Return the (x, y) coordinate for the center point of the cell that contains the specified text.  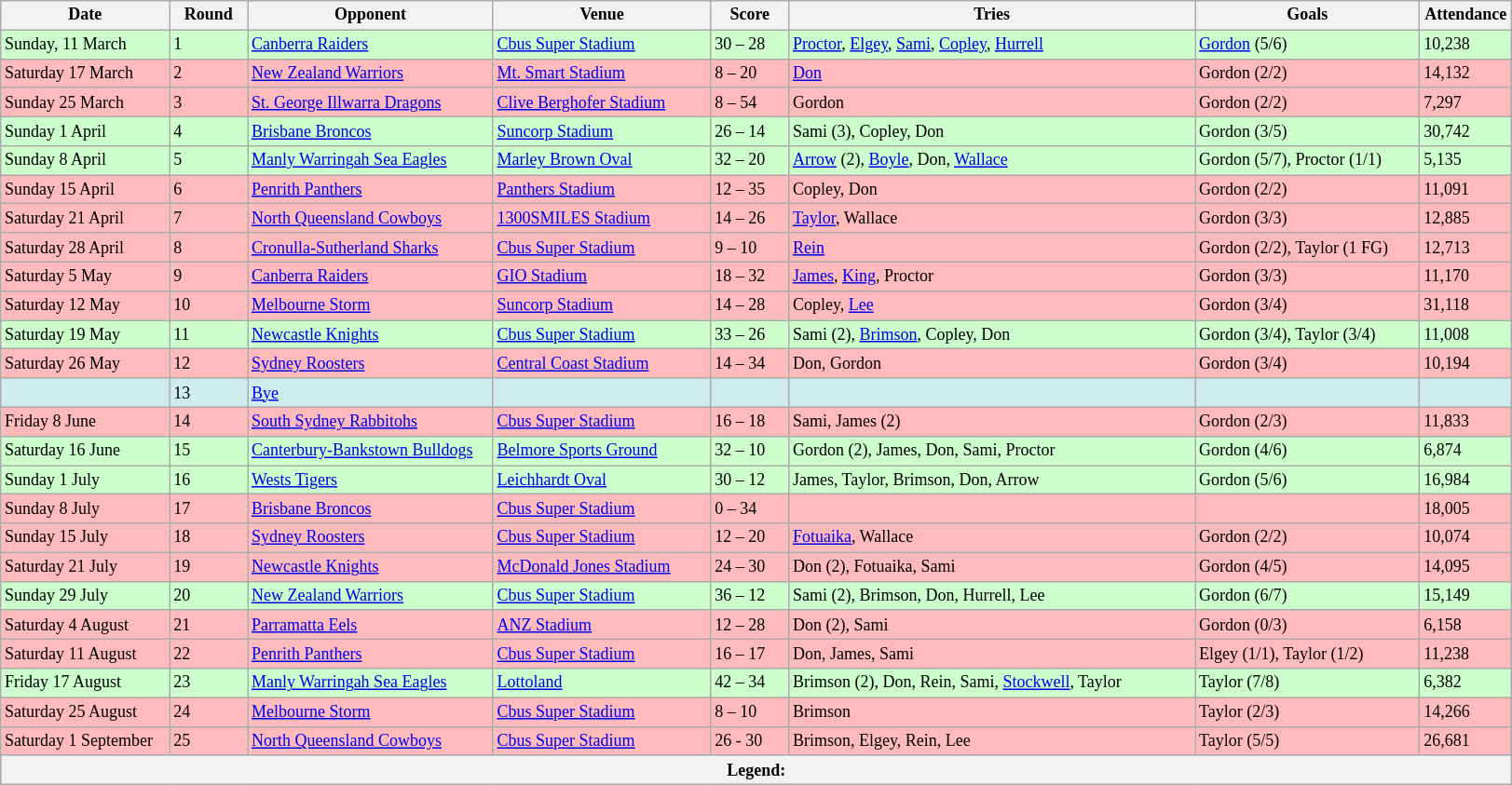
Copley, Don (992, 190)
Saturday 19 May (86, 335)
11,091 (1466, 190)
21 (209, 624)
6,874 (1466, 451)
Sunday, 11 March (86, 45)
12,885 (1466, 218)
1 (209, 45)
12,713 (1466, 248)
7 (209, 218)
Don (992, 73)
19 (209, 566)
16 – 17 (750, 654)
25 (209, 741)
14 (209, 421)
Gordon (3/5) (1308, 130)
Fotuaika, Wallace (992, 538)
Gordon (6/7) (1308, 596)
Friday 17 August (86, 683)
18,005 (1466, 508)
Gordon (3/4), Taylor (3/4) (1308, 335)
Saturday 21 July (86, 566)
14,095 (1466, 566)
10,074 (1466, 538)
Proctor, Elgey, Sami, Copley, Hurrell (992, 45)
Brimson (992, 711)
Saturday 28 April (86, 248)
5 (209, 160)
16,984 (1466, 480)
32 – 20 (750, 160)
3 (209, 102)
GIO Stadium (602, 276)
12 (209, 363)
8 – 20 (750, 73)
Gordon (5/7), Proctor (1/1) (1308, 160)
6,158 (1466, 624)
Panthers Stadium (602, 190)
16 – 18 (750, 421)
Sunday 1 July (86, 480)
Mt. Smart Stadium (602, 73)
ANZ Stadium (602, 624)
15 (209, 451)
Leichhardt Oval (602, 480)
Parramatta Eels (371, 624)
7,297 (1466, 102)
10,194 (1466, 363)
Opponent (371, 15)
5,135 (1466, 160)
4 (209, 130)
Taylor (7/8) (1308, 683)
Saturday 26 May (86, 363)
Bye (371, 393)
15,149 (1466, 596)
Belmore Sports Ground (602, 451)
Sami, James (2) (992, 421)
Marley Brown Oval (602, 160)
18 – 32 (750, 276)
Taylor, Wallace (992, 218)
Gordon (4/5) (1308, 566)
10 (209, 305)
Saturday 21 April (86, 218)
Attendance (1466, 15)
24 – 30 (750, 566)
14,266 (1466, 711)
20 (209, 596)
30,742 (1466, 130)
Score (750, 15)
Canterbury-Bankstown Bulldogs (371, 451)
8 (209, 248)
14,132 (1466, 73)
James, Taylor, Brimson, Don, Arrow (992, 480)
33 – 26 (750, 335)
Sunday 8 April (86, 160)
Sami (2), Brimson, Copley, Don (992, 335)
11,170 (1466, 276)
Rein (992, 248)
10,238 (1466, 45)
Wests Tigers (371, 480)
13 (209, 393)
Gordon (2/2), Taylor (1 FG) (1308, 248)
Copley, Lee (992, 305)
24 (209, 711)
30 – 12 (750, 480)
Friday 8 June (86, 421)
Central Coast Stadium (602, 363)
Gordon (0/3) (1308, 624)
Saturday 16 June (86, 451)
Taylor (5/5) (1308, 741)
1300SMILES Stadium (602, 218)
18 (209, 538)
9 – 10 (750, 248)
Sami (2), Brimson, Don, Hurrell, Lee (992, 596)
Sunday 1 April (86, 130)
8 – 10 (750, 711)
Sami (3), Copley, Don (992, 130)
2 (209, 73)
Round (209, 15)
Venue (602, 15)
Gordon (2), James, Don, Sami, Proctor (992, 451)
23 (209, 683)
Saturday 5 May (86, 276)
12 – 35 (750, 190)
Date (86, 15)
26 – 14 (750, 130)
Saturday 12 May (86, 305)
Sunday 15 April (86, 190)
Cronulla-Sutherland Sharks (371, 248)
Saturday 25 August (86, 711)
Sunday 29 July (86, 596)
17 (209, 508)
Don, Gordon (992, 363)
Gordon (992, 102)
36 – 12 (750, 596)
Don (2), Sami (992, 624)
14 – 26 (750, 218)
12 – 28 (750, 624)
Brimson (2), Don, Rein, Sami, Stockwell, Taylor (992, 683)
12 – 20 (750, 538)
Gordon (2/3) (1308, 421)
Lottoland (602, 683)
Clive Berghofer Stadium (602, 102)
Tries (992, 15)
St. George Illwarra Dragons (371, 102)
Legend: (756, 769)
22 (209, 654)
Saturday 1 September (86, 741)
11,833 (1466, 421)
Taylor (2/3) (1308, 711)
26 - 30 (750, 741)
Sunday 15 July (86, 538)
31,118 (1466, 305)
8 – 54 (750, 102)
Gordon (4/6) (1308, 451)
Sunday 25 March (86, 102)
James, King, Proctor (992, 276)
14 – 34 (750, 363)
South Sydney Rabbitohs (371, 421)
Brimson, Elgey, Rein, Lee (992, 741)
16 (209, 480)
30 – 28 (750, 45)
McDonald Jones Stadium (602, 566)
42 – 34 (750, 683)
14 – 28 (750, 305)
Saturday 17 March (86, 73)
Sunday 8 July (86, 508)
6 (209, 190)
6,382 (1466, 683)
Arrow (2), Boyle, Don, Wallace (992, 160)
11,238 (1466, 654)
9 (209, 276)
0 – 34 (750, 508)
Don, James, Sami (992, 654)
Don (2), Fotuaika, Sami (992, 566)
Elgey (1/1), Taylor (1/2) (1308, 654)
32 – 10 (750, 451)
Saturday 11 August (86, 654)
11,008 (1466, 335)
11 (209, 335)
Saturday 4 August (86, 624)
26,681 (1466, 741)
Goals (1308, 15)
